Return the (X, Y) coordinate for the center point of the cell that contains the specified text.  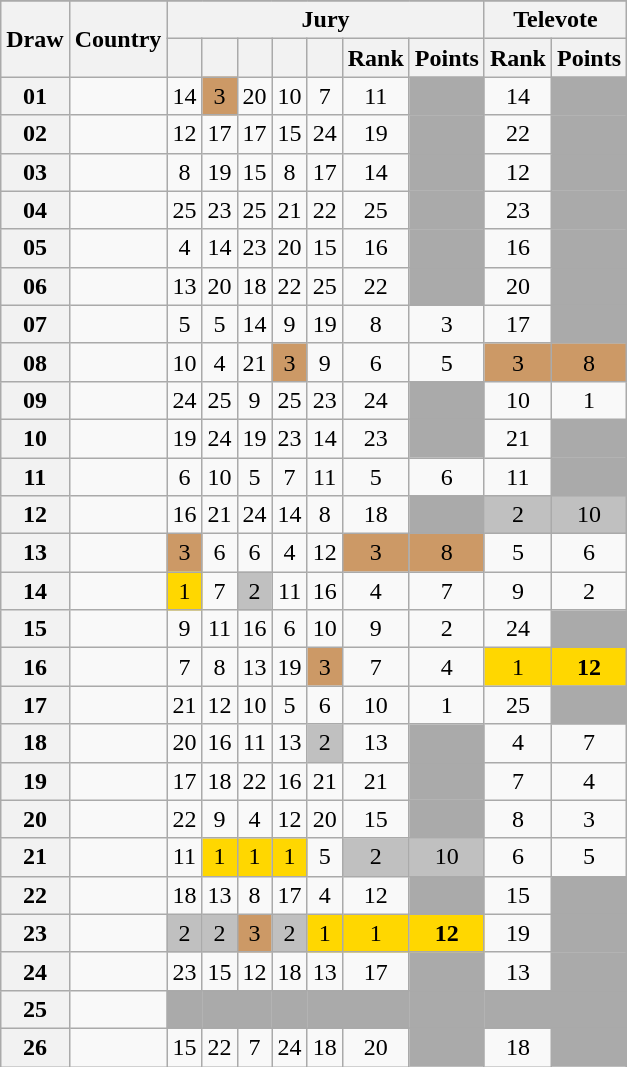
Draw (35, 39)
Country (118, 39)
Televote (555, 20)
07 (35, 324)
03 (35, 172)
08 (35, 362)
02 (35, 134)
05 (35, 248)
04 (35, 210)
Jury (326, 20)
09 (35, 400)
26 (35, 1047)
01 (35, 96)
06 (35, 286)
